Determine the (x, y) coordinate at the center of the cell enclosing the given text.  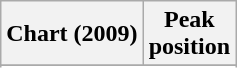
Chart (2009) (72, 34)
Peakposition (189, 34)
